For the text-containing cell, return its midpoint in [X, Y] coordinate format. 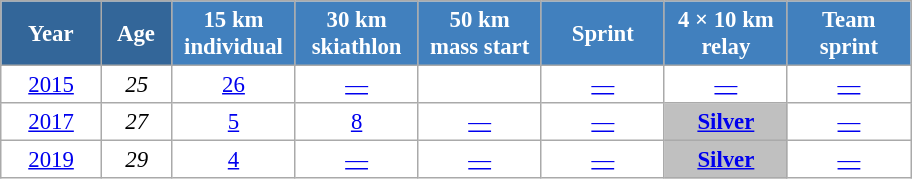
26 [234, 85]
50 km mass start [480, 34]
4 [234, 160]
2019 [52, 160]
4 × 10 km relay [726, 34]
27 [136, 122]
30 km skiathlon [356, 34]
2015 [52, 85]
Sprint [602, 34]
29 [136, 160]
8 [356, 122]
2017 [52, 122]
15 km individual [234, 34]
Year [52, 34]
5 [234, 122]
Age [136, 34]
25 [136, 85]
Team sprint [848, 34]
